Output the (X, Y) coordinate of the center of the cell containing the given text.  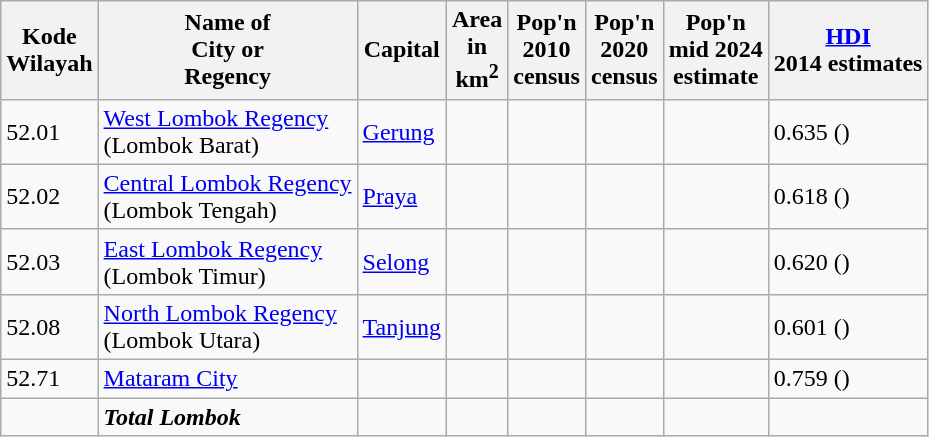
Pop'n 2010 census (547, 50)
KodeWilayah (50, 50)
West Lombok Regency (Lombok Barat) (228, 132)
Pop'n mid 2024 estimate (716, 50)
Capital (402, 50)
Central Lombok Regency (Lombok Tengah) (228, 196)
0.618 () (848, 196)
0.759 () (848, 379)
Total Lombok (228, 417)
52.02 (50, 196)
HDI2014 estimates (848, 50)
East Lombok Regency (Lombok Timur) (228, 262)
0.635 () (848, 132)
52.03 (50, 262)
52.01 (50, 132)
0.620 () (848, 262)
Tanjung (402, 326)
Pop'n 2020 census (624, 50)
0.601 () (848, 326)
Name of City orRegency (228, 50)
Area inkm2 (476, 50)
Praya (402, 196)
Mataram City (228, 379)
52.71 (50, 379)
Selong (402, 262)
52.08 (50, 326)
North Lombok Regency (Lombok Utara) (228, 326)
Gerung (402, 132)
